Capture the cell that displays the provided text and extract its (X, Y) central coordinate. 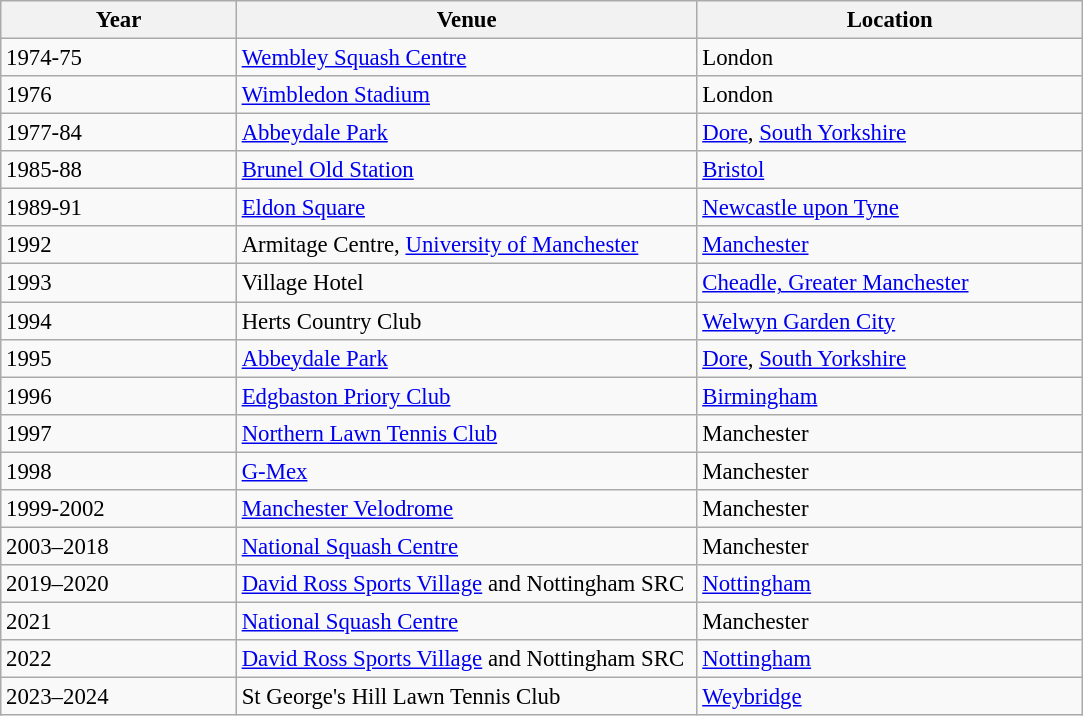
2003–2018 (119, 546)
1997 (119, 433)
Location (890, 20)
Village Hotel (466, 283)
2019–2020 (119, 584)
1998 (119, 471)
Year (119, 20)
2023–2024 (119, 697)
Newcastle upon Tyne (890, 208)
1995 (119, 358)
Wimbledon Stadium (466, 95)
1977-84 (119, 133)
G-Mex (466, 471)
Herts Country Club (466, 321)
Eldon Square (466, 208)
Venue (466, 20)
Northern Lawn Tennis Club (466, 433)
1976 (119, 95)
Wembley Squash Centre (466, 58)
St George's Hill Lawn Tennis Club (466, 697)
Edgbaston Priory Club (466, 396)
2021 (119, 621)
1992 (119, 245)
1999-2002 (119, 509)
1985-88 (119, 170)
Weybridge (890, 697)
Brunel Old Station (466, 170)
Welwyn Garden City (890, 321)
2022 (119, 659)
Cheadle, Greater Manchester (890, 283)
1993 (119, 283)
Bristol (890, 170)
Manchester Velodrome (466, 509)
1989-91 (119, 208)
1974-75 (119, 58)
1996 (119, 396)
Birmingham (890, 396)
1994 (119, 321)
Armitage Centre, University of Manchester (466, 245)
